For the text-containing cell, return its midpoint in (x, y) coordinate format. 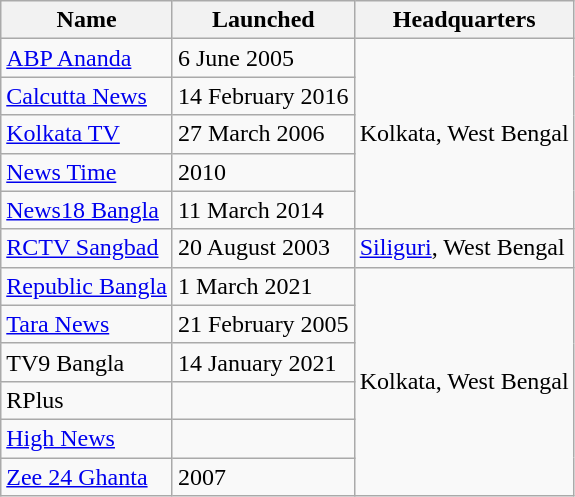
11 March 2014 (263, 210)
News18 Bangla (87, 210)
2010 (263, 172)
Calcutta News (87, 96)
Kolkata TV (87, 134)
Republic Bangla (87, 286)
20 August 2003 (263, 248)
6 June 2005 (263, 58)
14 January 2021 (263, 362)
RPlus (87, 400)
14 February 2016 (263, 96)
27 March 2006 (263, 134)
High News (87, 438)
Tara News (87, 324)
News Time (87, 172)
1 March 2021 (263, 286)
Name (87, 20)
TV9 Bangla (87, 362)
2007 (263, 477)
Headquarters (464, 20)
21 February 2005 (263, 324)
RCTV Sangbad (87, 248)
Launched (263, 20)
Siliguri, West Bengal (464, 248)
Zee 24 Ghanta (87, 477)
ABP Ananda (87, 58)
